Locate the cell with the specified text and output its [x, y] center coordinate. 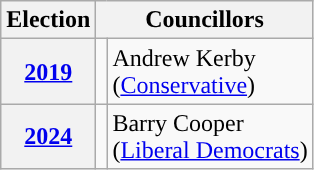
Election [48, 20]
Andrew Kerby(Conservative) [210, 72]
2024 [48, 136]
Councillors [204, 20]
2019 [48, 72]
Barry Cooper(Liberal Democrats) [210, 136]
